Return the [X, Y] coordinate for the center point of the cell that contains the specified text.  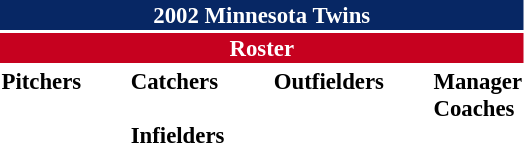
Roster [262, 48]
2002 Minnesota Twins [262, 15]
